For the text-containing cell, return its midpoint in [x, y] coordinate format. 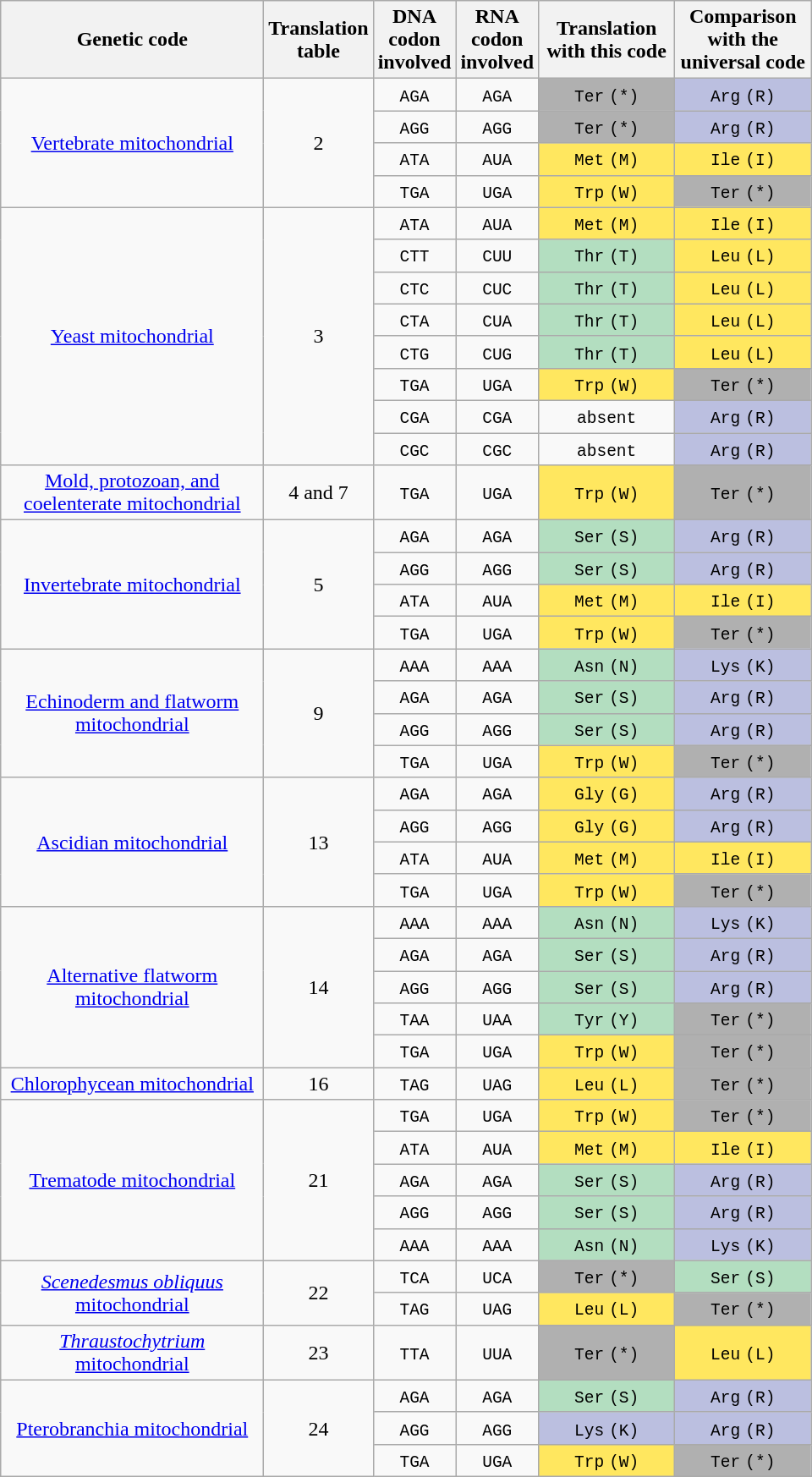
Chlorophycean mitochondrial [132, 1084]
UCA [497, 1277]
Yeast mitochondrial [132, 336]
Invertebrate mitochondrial [132, 585]
TCA [414, 1277]
Echinoderm and flatworm mitochondrial [132, 713]
CUC [497, 288]
16 [318, 1084]
24 [318, 1428]
CTC [414, 288]
Ascidian mitochondrial [132, 842]
14 [318, 986]
9 [318, 713]
UAA [497, 1019]
3 [318, 336]
TAA [414, 1019]
CTA [414, 320]
21 [318, 1180]
DNA codon involved [414, 40]
Translation table [318, 40]
22 [318, 1293]
Tyr (Y) [607, 1019]
Comparison with the universal code [743, 40]
Alternative flatworm mitochondrial [132, 986]
5 [318, 585]
TTA [414, 1352]
CTT [414, 255]
Trematode mitochondrial [132, 1180]
Pterobranchia mitochondrial [132, 1428]
CUU [497, 255]
CUG [497, 352]
13 [318, 842]
Genetic code [132, 40]
Scenedesmus obliquus mitochondrial [132, 1293]
UUA [497, 1352]
Vertebrate mitochondrial [132, 143]
Translation with this code [607, 40]
CTG [414, 352]
4 and 7 [318, 492]
23 [318, 1352]
Mold, protozoan, and coelenterate mitochondrial [132, 492]
Thraustochytrium mitochondrial [132, 1352]
CUA [497, 320]
RNA codon involved [497, 40]
2 [318, 143]
